Extract the (X, Y) coordinate from the center of the cell holding the provided text.  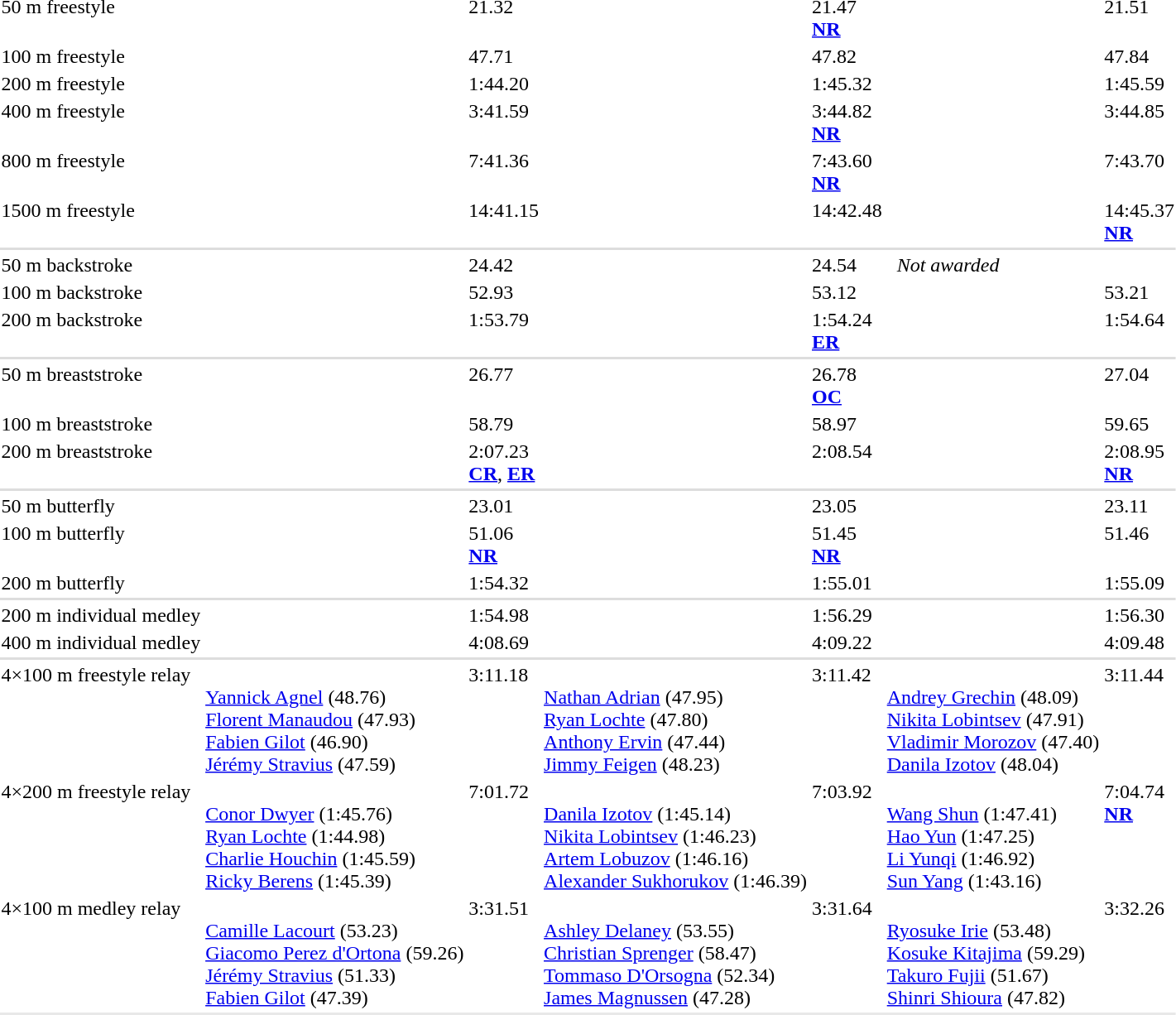
Conor Dwyer (1:45.76)Ryan Lochte (1:44.98)Charlie Houchin (1:45.59)Ricky Berens (1:45.39) (334, 836)
24.54 (847, 265)
3:41.59 (504, 123)
1:45.32 (847, 84)
4:09.22 (847, 642)
26.78OC (847, 386)
Ryosuke Irie (53.48) Kosuke Kitajima (59.29)Takuro Fujii (51.67)Shinri Shioura (47.82) (993, 953)
800 m freestyle (101, 172)
2:08.95NR (1140, 462)
Camille Lacourt (53.23)Giacomo Perez d'Ortona (59.26) Jérémy Stravius (51.33)Fabien Gilot (47.39) (334, 953)
26.77 (504, 386)
47.71 (504, 56)
4×200 m freestyle relay (101, 836)
1:54.64 (1140, 331)
3:44.82NR (847, 123)
Andrey Grechin (48.09)Nikita Lobintsev (47.91)Vladimir Morozov (47.40)Danila Izotov (48.04) (993, 719)
1:53.79 (504, 331)
200 m butterfly (101, 583)
1:55.09 (1140, 583)
3:11.44 (1140, 719)
4×100 m freestyle relay (101, 719)
7:43.60NR (847, 172)
58.97 (847, 424)
7:41.36 (504, 172)
Nathan Adrian (47.95)Ryan Lochte (47.80)Anthony Ervin (47.44)Jimmy Feigen (48.23) (675, 719)
Wang Shun (1:47.41)Hao Yun (1:47.25)Li Yunqi (1:46.92)Sun Yang (1:43.16) (993, 836)
Not awarded (1030, 265)
1:45.59 (1140, 84)
53.21 (1140, 292)
51.46 (1140, 545)
1:56.30 (1140, 615)
200 m backstroke (101, 331)
7:04.74NR (1140, 836)
400 m freestyle (101, 123)
1:54.24ER (847, 331)
7:01.72 (504, 836)
1:54.98 (504, 615)
2:08.54 (847, 462)
24.42 (504, 265)
23.05 (847, 506)
14:41.15 (504, 222)
51.45NR (847, 545)
4:09.48 (1140, 642)
3:31.64 (847, 953)
100 m breaststroke (101, 424)
100 m freestyle (101, 56)
1:54.32 (504, 583)
200 m freestyle (101, 84)
59.65 (1140, 424)
2:07.23CR, ER (504, 462)
400 m individual medley (101, 642)
Yannick Agnel (48.76)Florent Manaudou (47.93)Fabien Gilot (46.90)Jérémy Stravius (47.59) (334, 719)
7:03.92 (847, 836)
14:42.48 (847, 222)
7:43.70 (1140, 172)
3:11.42 (847, 719)
53.12 (847, 292)
3:11.18 (504, 719)
23.01 (504, 506)
3:31.51 (504, 953)
Danila Izotov (1:45.14)Nikita Lobintsev (1:46.23)Artem Lobuzov (1:46.16)Alexander Sukhorukov (1:46.39) (675, 836)
50 m backstroke (101, 265)
3:32.26 (1140, 953)
51.06NR (504, 545)
58.79 (504, 424)
3:44.85 (1140, 123)
50 m butterfly (101, 506)
100 m butterfly (101, 545)
47.82 (847, 56)
Ashley Delaney (53.55) Christian Sprenger (58.47)Tommaso D'Orsogna (52.34)James Magnussen (47.28) (675, 953)
1:55.01 (847, 583)
200 m individual medley (101, 615)
4:08.69 (504, 642)
52.93 (504, 292)
14:45.37NR (1140, 222)
23.11 (1140, 506)
1500 m freestyle (101, 222)
1:56.29 (847, 615)
1:44.20 (504, 84)
4×100 m medley relay (101, 953)
100 m backstroke (101, 292)
50 m breaststroke (101, 386)
200 m breaststroke (101, 462)
47.84 (1140, 56)
27.04 (1140, 386)
